Locate the cell with the specified text and output its (X, Y) center coordinate. 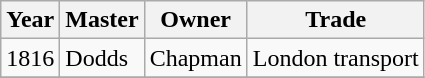
Chapman (196, 58)
Master (102, 20)
London transport (336, 58)
Trade (336, 20)
1816 (30, 58)
Year (30, 20)
Owner (196, 20)
Dodds (102, 58)
